Pinpoint the cell where the given text exists, returning its (X, Y) midpoint coordinate. 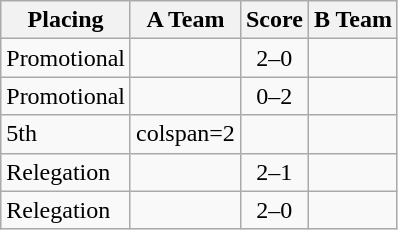
colspan=2 (185, 134)
Score (274, 20)
B Team (352, 20)
5th (66, 134)
2–1 (274, 172)
Placing (66, 20)
0–2 (274, 96)
A Team (185, 20)
